Pinpoint the cell where the given text exists, returning its (x, y) midpoint coordinate. 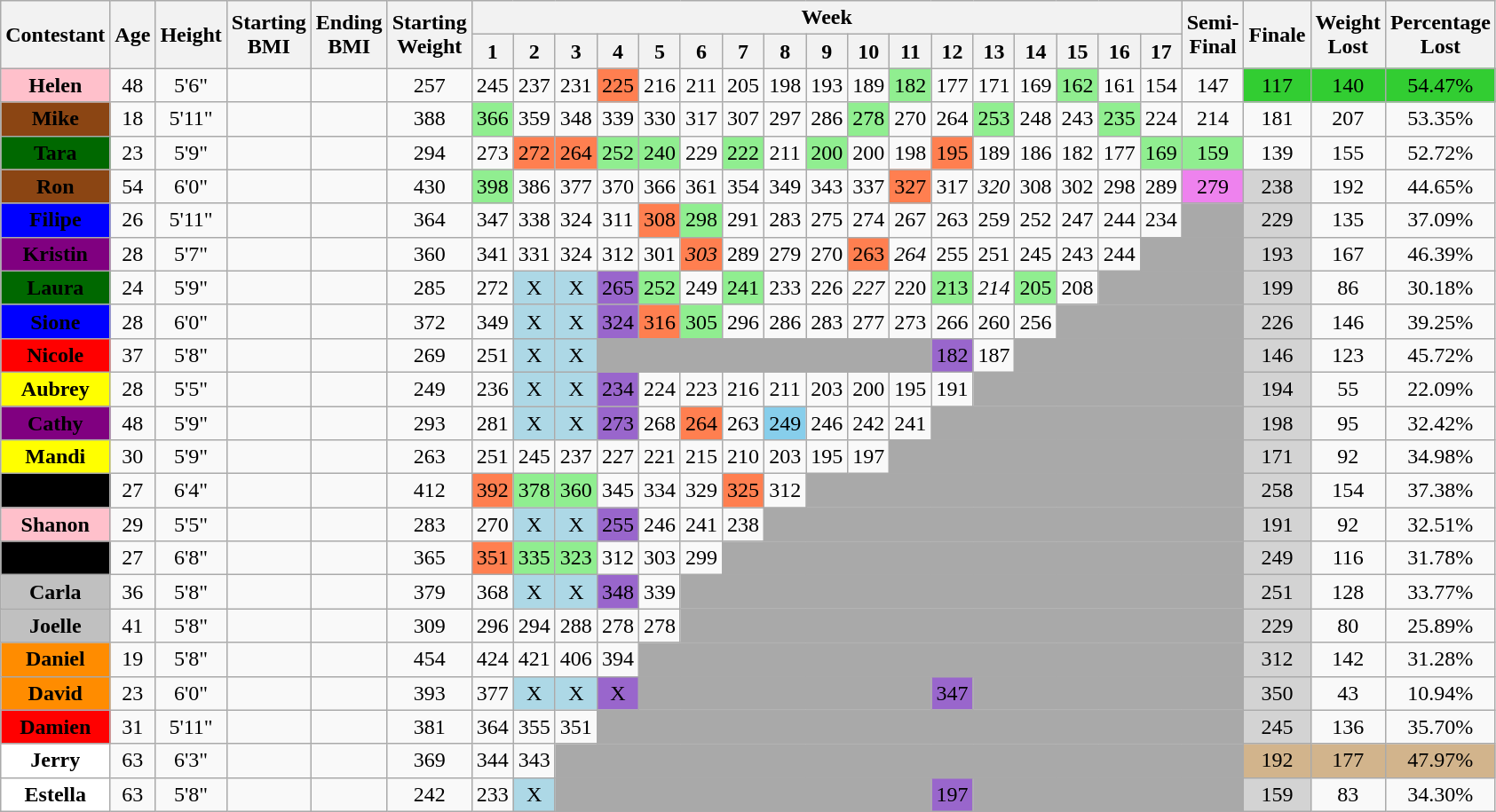
19 (133, 659)
7 (744, 51)
52.72% (1440, 153)
Tara (55, 153)
381 (430, 727)
258 (1277, 491)
140 (1348, 85)
199 (1277, 288)
309 (430, 626)
142 (1348, 659)
39.25% (1440, 321)
240 (659, 153)
34.98% (1440, 457)
Aubrey (55, 389)
6'8" (191, 558)
372 (430, 321)
421 (534, 659)
6 (701, 51)
248 (1035, 119)
StartingBMI (268, 35)
337 (868, 186)
301 (659, 254)
316 (659, 321)
369 (430, 761)
Daniel (55, 659)
207 (1348, 119)
Finale (1277, 35)
257 (430, 85)
135 (1348, 220)
334 (659, 491)
5'7" (191, 254)
1 (492, 51)
Laura (55, 288)
392 (492, 491)
269 (430, 355)
26 (133, 220)
247 (1078, 220)
365 (430, 558)
275 (827, 220)
221 (659, 457)
25.89% (1440, 626)
329 (701, 491)
393 (430, 693)
406 (575, 659)
210 (744, 457)
9 (827, 51)
335 (534, 558)
267 (911, 220)
29 (133, 524)
117 (1277, 85)
15 (1078, 51)
194 (1277, 389)
37.09% (1440, 220)
10.94% (1440, 693)
32.42% (1440, 423)
291 (744, 220)
355 (534, 727)
305 (701, 321)
6'3" (191, 761)
167 (1348, 254)
215 (701, 457)
Age (133, 35)
235 (1119, 119)
220 (911, 288)
Cathy (55, 423)
128 (1348, 592)
139 (1277, 153)
43 (1348, 693)
16 (1119, 51)
285 (430, 288)
Nicole (55, 355)
David (55, 693)
3 (575, 51)
54 (133, 186)
354 (744, 186)
253 (994, 119)
Semi-Final (1213, 35)
41 (133, 626)
Week (827, 18)
265 (618, 288)
Kristin (55, 254)
187 (994, 355)
368 (492, 592)
37 (133, 355)
293 (430, 423)
22.09% (1440, 389)
260 (994, 321)
83 (1348, 794)
18 (133, 119)
12 (952, 51)
394 (618, 659)
208 (1078, 288)
341 (492, 254)
80 (1348, 626)
46.39% (1440, 254)
288 (575, 626)
31.78% (1440, 558)
Sione (55, 321)
386 (534, 186)
256 (1035, 321)
Contestant (55, 35)
Height (191, 35)
2 (534, 51)
Joelle (55, 626)
454 (430, 659)
123 (1348, 355)
Ron (55, 186)
Helen (55, 85)
31 (133, 727)
Dane (55, 491)
424 (492, 659)
44.65% (1440, 186)
379 (430, 592)
14 (1035, 51)
30 (133, 457)
Mandi (55, 457)
53.35% (1440, 119)
350 (1277, 693)
345 (618, 491)
223 (701, 389)
147 (1213, 85)
33.77% (1440, 592)
412 (430, 491)
4 (618, 51)
Estella (55, 794)
361 (701, 186)
54.47% (1440, 85)
181 (1277, 119)
302 (1078, 186)
236 (492, 389)
Mike (55, 119)
45.72% (1440, 355)
34.30% (1440, 794)
36 (133, 592)
Filipe (55, 220)
268 (659, 423)
47.97% (1440, 761)
320 (994, 186)
307 (744, 119)
325 (744, 491)
266 (952, 321)
338 (534, 220)
161 (1119, 85)
231 (575, 85)
116 (1348, 558)
213 (952, 288)
327 (911, 186)
222 (744, 153)
30.18% (1440, 288)
331 (534, 254)
274 (868, 220)
11 (911, 51)
311 (618, 220)
378 (534, 491)
225 (618, 85)
162 (1078, 85)
259 (994, 220)
430 (430, 186)
330 (659, 119)
186 (1035, 153)
370 (618, 186)
95 (1348, 423)
6'4" (191, 491)
Damien (55, 727)
13 (994, 51)
281 (492, 423)
86 (1348, 288)
136 (1348, 727)
35.70% (1440, 727)
WeightLost (1348, 35)
17 (1161, 51)
37.38% (1440, 491)
Blaine (55, 558)
PercentageLost (1440, 35)
Jerry (55, 761)
344 (492, 761)
297 (785, 119)
Carla (55, 592)
359 (534, 119)
8 (785, 51)
388 (430, 119)
277 (868, 321)
299 (701, 558)
5'6" (191, 85)
55 (1348, 389)
398 (492, 186)
323 (575, 558)
EndingBMI (349, 35)
5 (659, 51)
10 (868, 51)
Shanon (55, 524)
32.51% (1440, 524)
155 (1348, 153)
StartingWeight (430, 35)
24 (133, 288)
31.28% (1440, 659)
